Scan for the cell matching the given text and deliver its (X, Y) coordinate at center. 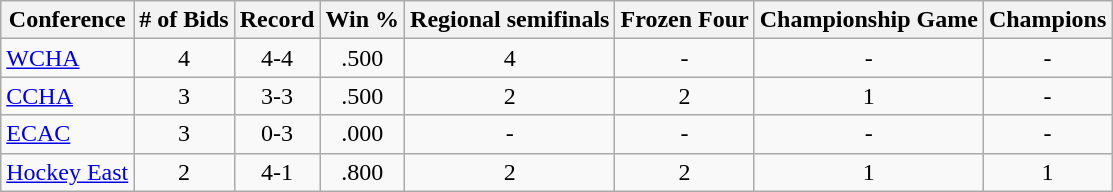
# of Bids (184, 20)
ECAC (68, 134)
.800 (362, 172)
3-3 (277, 96)
Win % (362, 20)
0-3 (277, 134)
4-1 (277, 172)
Championship Game (868, 20)
Hockey East (68, 172)
.000 (362, 134)
Conference (68, 20)
Frozen Four (684, 20)
Record (277, 20)
CCHA (68, 96)
WCHA (68, 58)
Regional semifinals (510, 20)
Champions (1047, 20)
4-4 (277, 58)
